Determine the (X, Y) coordinate at the center of the cell enclosing the given text.  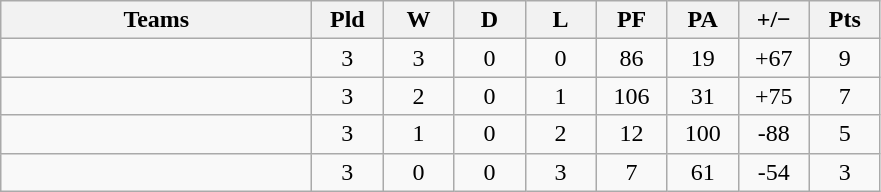
L (560, 20)
106 (632, 96)
12 (632, 134)
Pld (348, 20)
31 (702, 96)
100 (702, 134)
W (418, 20)
Teams (156, 20)
61 (702, 172)
+75 (774, 96)
9 (844, 58)
-88 (774, 134)
D (490, 20)
86 (632, 58)
19 (702, 58)
5 (844, 134)
-54 (774, 172)
PF (632, 20)
Pts (844, 20)
+/− (774, 20)
+67 (774, 58)
PA (702, 20)
